From the cell containing the given text, extract its center point as [X, Y] coordinate. 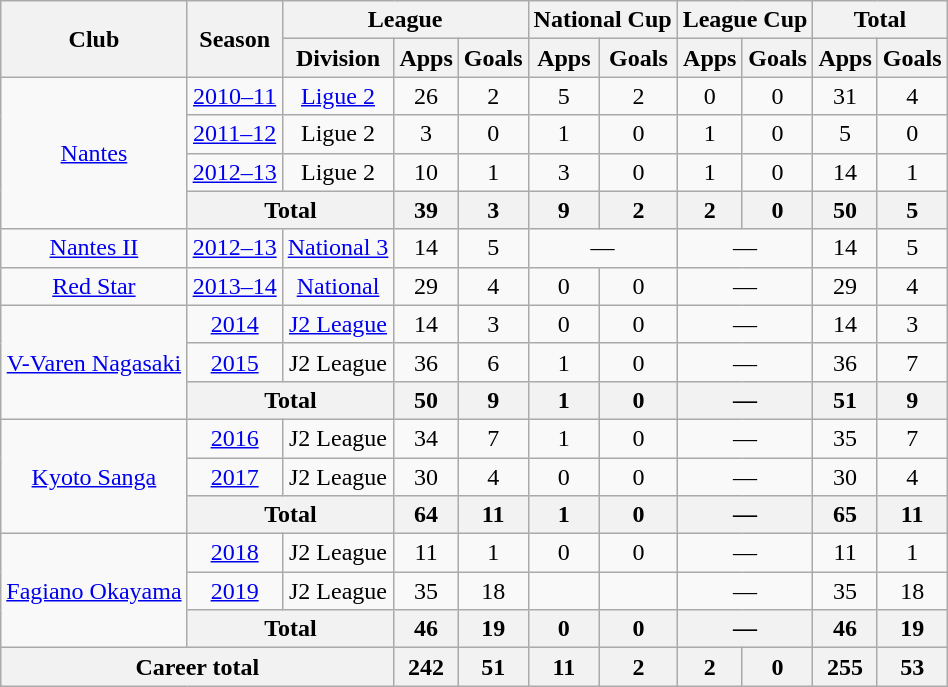
39 [426, 210]
2013–14 [234, 286]
League [405, 20]
Nantes II [94, 248]
2014 [234, 324]
31 [845, 96]
Club [94, 39]
26 [426, 96]
2011–12 [234, 134]
V-Varen Nagasaki [94, 362]
2016 [234, 438]
Season [234, 39]
2017 [234, 477]
Career total [198, 667]
Division [338, 58]
34 [426, 438]
2010–11 [234, 96]
255 [845, 667]
2018 [234, 553]
Nantes [94, 153]
242 [426, 667]
Kyoto Sanga [94, 476]
64 [426, 515]
53 [912, 667]
6 [493, 362]
Fagiano Okayama [94, 591]
Red Star [94, 286]
65 [845, 515]
10 [426, 172]
2015 [234, 362]
National [338, 286]
National 3 [338, 248]
League Cup [745, 20]
2019 [234, 591]
National Cup [602, 20]
